Locate the cell with the specified text and output its (x, y) center coordinate. 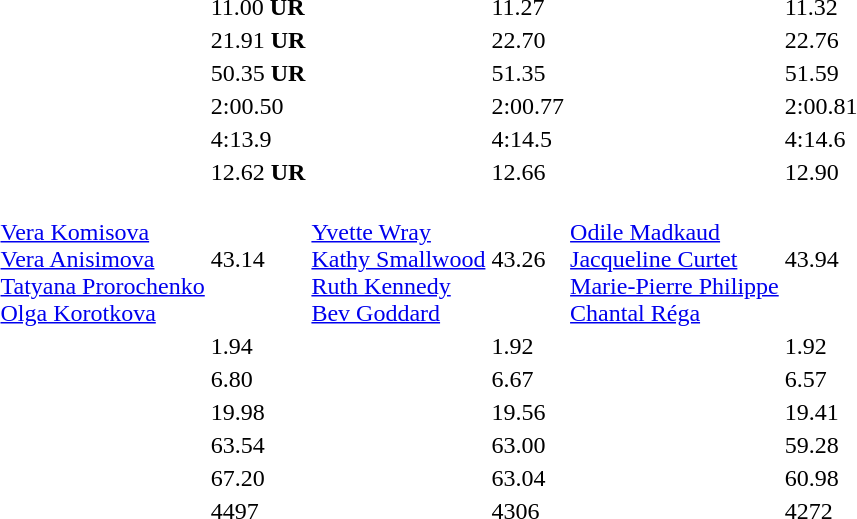
2:00.77 (528, 106)
51.35 (528, 73)
1.94 (258, 346)
63.54 (258, 445)
6.67 (528, 379)
12.62 UR (258, 172)
4:14.5 (528, 139)
Odile MadkaudJacqueline CurtetMarie-Pierre PhilippeChantal Réga (675, 259)
67.20 (258, 478)
4:13.9 (258, 139)
12.66 (528, 172)
19.56 (528, 412)
19.98 (258, 412)
1.92 (528, 346)
22.70 (528, 40)
50.35 UR (258, 73)
43.14 (258, 259)
21.91 UR (258, 40)
63.04 (528, 478)
2:00.50 (258, 106)
Yvette WrayKathy SmallwoodRuth KennedyBev Goddard (398, 259)
43.26 (528, 259)
6.80 (258, 379)
63.00 (528, 445)
